Determine the [X, Y] coordinate at the center of the cell enclosing the given text.  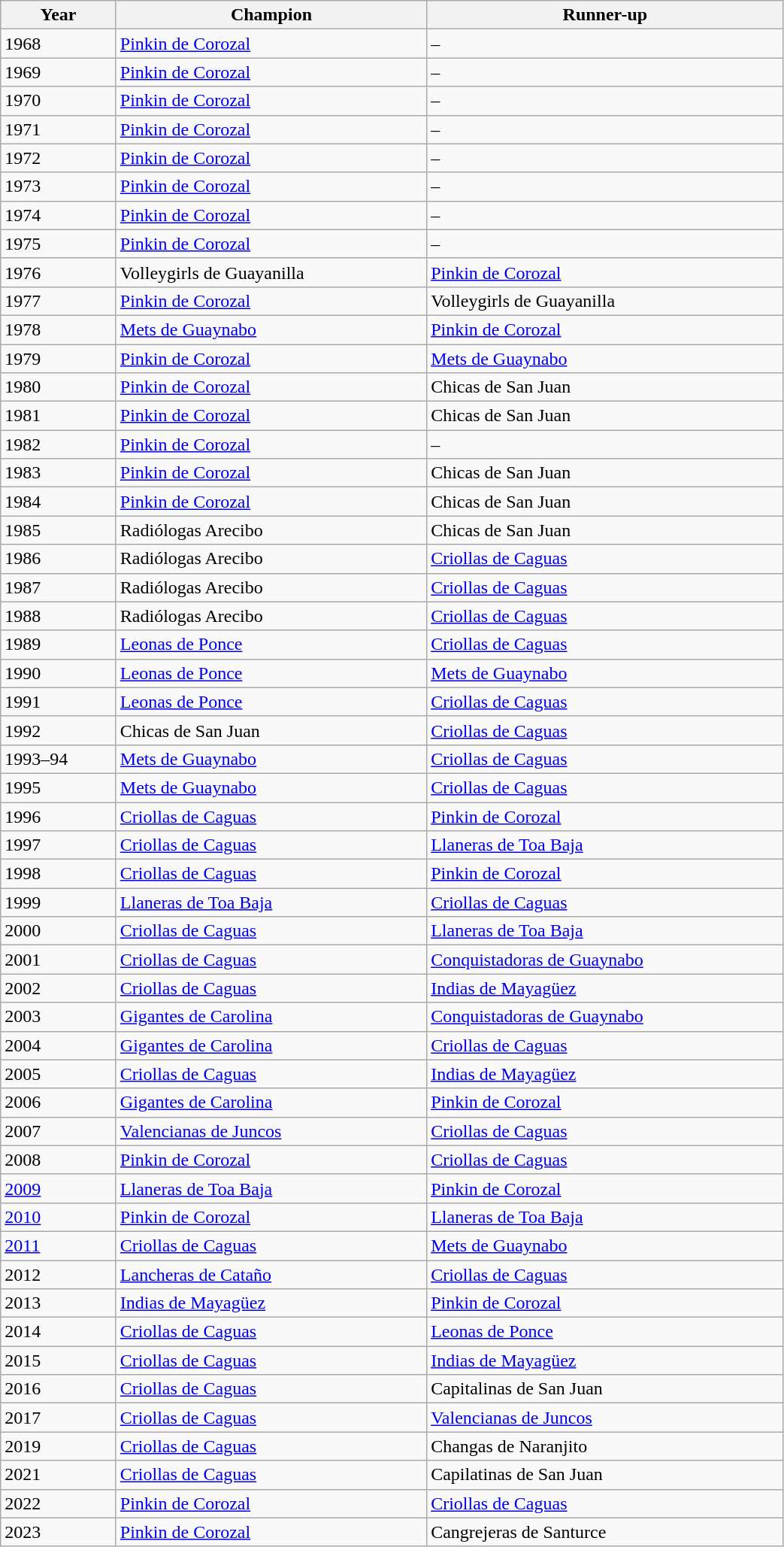
Lancheras de Cataño [271, 1275]
2022 [59, 1503]
Capitalinas de San Juan [605, 1389]
2021 [59, 1475]
2023 [59, 1532]
1975 [59, 244]
1979 [59, 359]
2003 [59, 1017]
2015 [59, 1360]
Changas de Naranjito [605, 1446]
1990 [59, 673]
2004 [59, 1045]
Champion [271, 15]
Runner-up [605, 15]
1982 [59, 444]
2016 [59, 1389]
Year [59, 15]
2014 [59, 1332]
1981 [59, 416]
1992 [59, 730]
1997 [59, 845]
2002 [59, 988]
1973 [59, 187]
2005 [59, 1074]
1978 [59, 329]
1976 [59, 272]
1983 [59, 473]
2009 [59, 1188]
2001 [59, 960]
1995 [59, 787]
Cangrejeras de Santurce [605, 1532]
1980 [59, 387]
1986 [59, 559]
Capilatinas de San Juan [605, 1475]
2017 [59, 1418]
1972 [59, 158]
2007 [59, 1131]
1970 [59, 101]
1985 [59, 530]
2011 [59, 1245]
2008 [59, 1160]
1987 [59, 587]
2012 [59, 1275]
1991 [59, 702]
2013 [59, 1303]
2010 [59, 1217]
1996 [59, 816]
1977 [59, 301]
2019 [59, 1446]
1998 [59, 874]
1984 [59, 502]
1993–94 [59, 759]
1999 [59, 902]
1988 [59, 616]
1971 [59, 129]
1974 [59, 215]
1969 [59, 72]
1968 [59, 44]
2000 [59, 931]
2006 [59, 1103]
1989 [59, 645]
